Return the [X, Y] coordinate for the center point of the cell that contains the specified text.  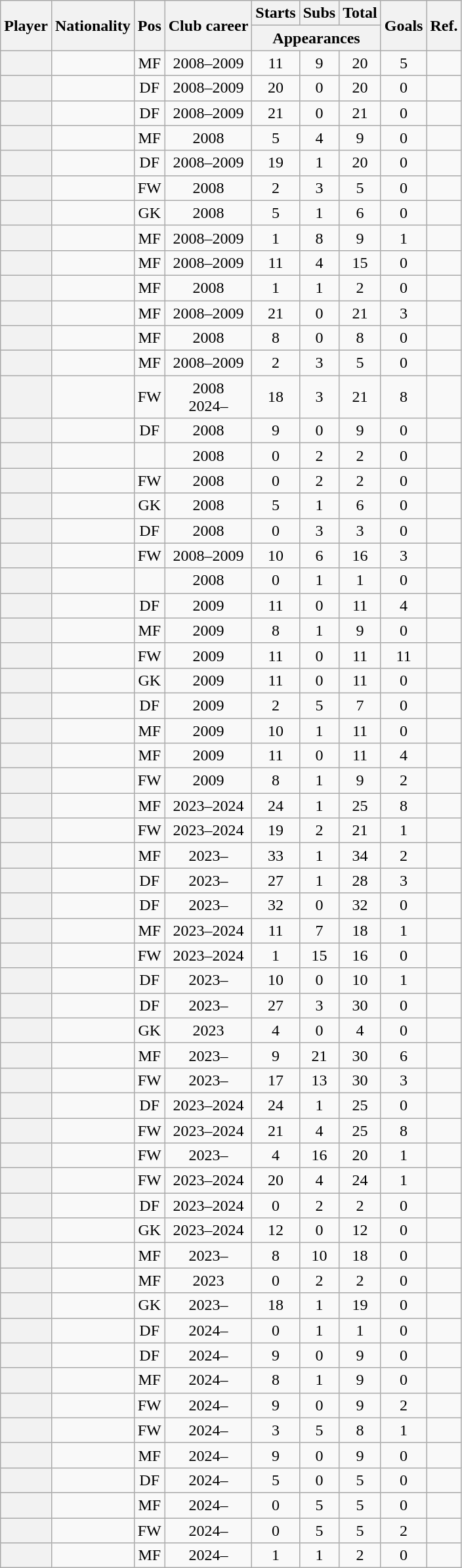
Subs [319, 13]
Player [26, 26]
17 [276, 1080]
Total [360, 13]
33 [276, 856]
13 [319, 1080]
20082024– [209, 397]
34 [360, 856]
Club career [209, 26]
Appearances [316, 38]
Nationality [93, 26]
Ref. [444, 26]
28 [360, 881]
Pos [150, 26]
Goals [404, 26]
Starts [276, 13]
